Capture the cell that displays the provided text and extract its (X, Y) central coordinate. 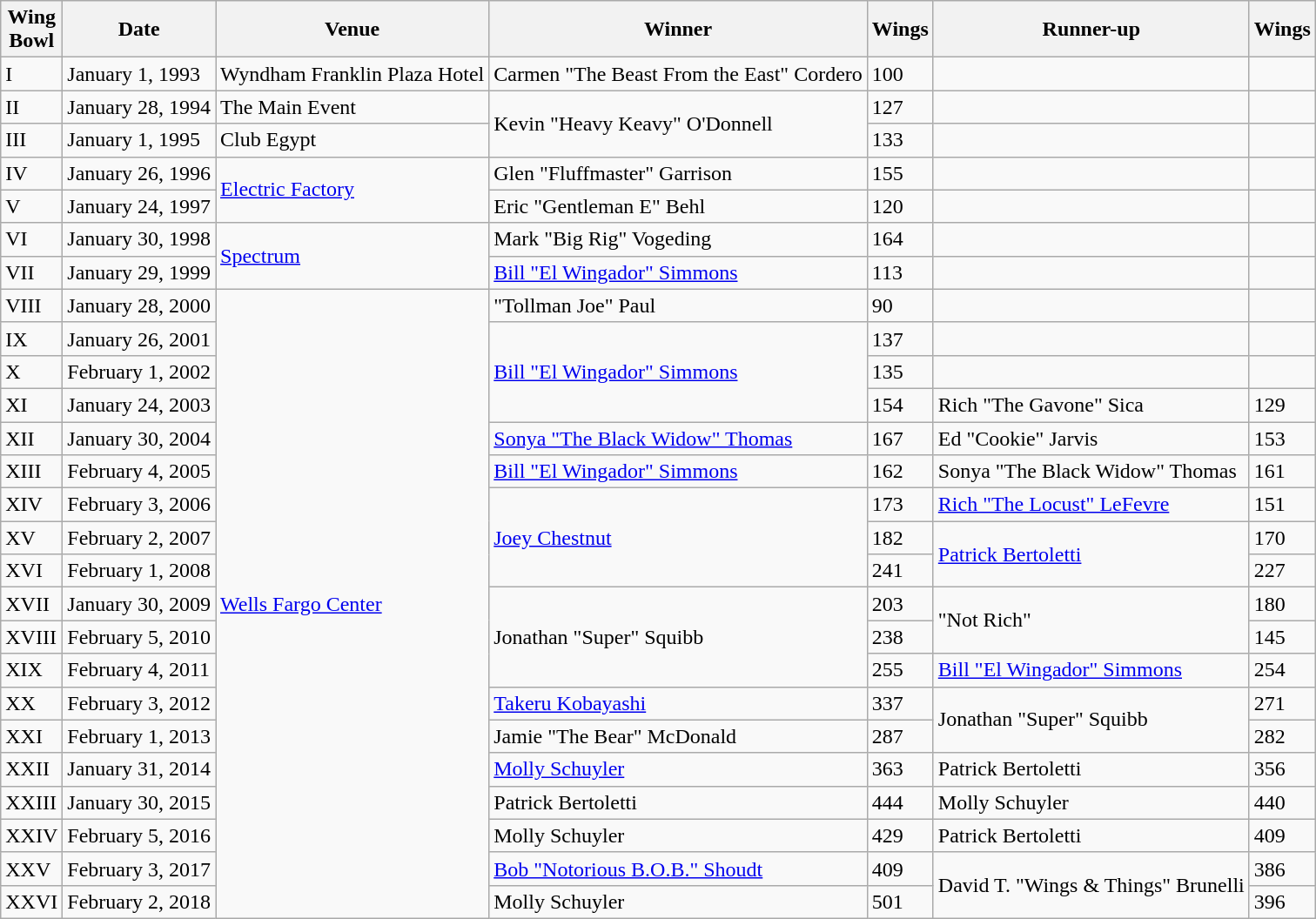
January 1, 1993 (139, 74)
164 (900, 239)
January 24, 1997 (139, 206)
167 (900, 438)
February 2, 2007 (139, 538)
XVI (31, 571)
February 5, 2016 (139, 835)
363 (900, 769)
180 (1282, 604)
153 (1282, 438)
337 (900, 703)
February 4, 2011 (139, 670)
IX (31, 339)
Wyndham Franklin Plaza Hotel (352, 74)
XIV (31, 505)
282 (1282, 736)
Ed "Cookie" Jarvis (1091, 438)
120 (900, 206)
Rich "The Locust" LeFevre (1091, 505)
203 (900, 604)
January 30, 2015 (139, 802)
January 30, 2009 (139, 604)
227 (1282, 571)
440 (1282, 802)
II (31, 107)
XVII (31, 604)
162 (900, 472)
145 (1282, 637)
XI (31, 405)
VI (31, 239)
January 30, 1998 (139, 239)
January 28, 2000 (139, 305)
Mark "Big Rig" Vogeding (679, 239)
Electric Factory (352, 190)
271 (1282, 703)
501 (900, 902)
IV (31, 173)
XVIII (31, 637)
Winner (679, 30)
161 (1282, 472)
Date (139, 30)
III (31, 140)
90 (900, 305)
137 (900, 339)
January 31, 2014 (139, 769)
386 (1282, 869)
XIX (31, 670)
444 (900, 802)
133 (900, 140)
January 29, 1999 (139, 272)
WingBowl (31, 30)
Carmen "The Beast From the East" Cordero (679, 74)
396 (1282, 902)
XV (31, 538)
Rich "The Gavone" Sica (1091, 405)
154 (900, 405)
January 28, 1994 (139, 107)
Eric "Gentleman E" Behl (679, 206)
Club Egypt (352, 140)
XXII (31, 769)
129 (1282, 405)
X (31, 372)
127 (900, 107)
XXIII (31, 802)
I (31, 74)
January 24, 2003 (139, 405)
XXIV (31, 835)
Runner-up (1091, 30)
100 (900, 74)
429 (900, 835)
255 (900, 670)
VII (31, 272)
Spectrum (352, 256)
Kevin "Heavy Keavy" O'Donnell (679, 124)
XXI (31, 736)
254 (1282, 670)
182 (900, 538)
January 26, 1996 (139, 173)
February 3, 2012 (139, 703)
Jamie "The Bear" McDonald (679, 736)
Bob "Notorious B.O.B." Shoudt (679, 869)
356 (1282, 769)
Venue (352, 30)
238 (900, 637)
XXVI (31, 902)
February 1, 2002 (139, 372)
287 (900, 736)
February 3, 2017 (139, 869)
XXV (31, 869)
The Main Event (352, 107)
January 30, 2004 (139, 438)
"Not Rich" (1091, 620)
February 3, 2006 (139, 505)
February 5, 2010 (139, 637)
135 (900, 372)
Glen "Fluffmaster" Garrison (679, 173)
January 26, 2001 (139, 339)
170 (1282, 538)
February 1, 2008 (139, 571)
Joey Chestnut (679, 538)
173 (900, 505)
XX (31, 703)
XIII (31, 472)
241 (900, 571)
155 (900, 173)
Wells Fargo Center (352, 604)
113 (900, 272)
XII (31, 438)
"Tollman Joe" Paul (679, 305)
David T. "Wings & Things" Brunelli (1091, 885)
February 4, 2005 (139, 472)
February 2, 2018 (139, 902)
February 1, 2013 (139, 736)
Takeru Kobayashi (679, 703)
January 1, 1995 (139, 140)
V (31, 206)
151 (1282, 505)
VIII (31, 305)
